Detect which cell encompasses the target text, then output its [X, Y] center coordinate. 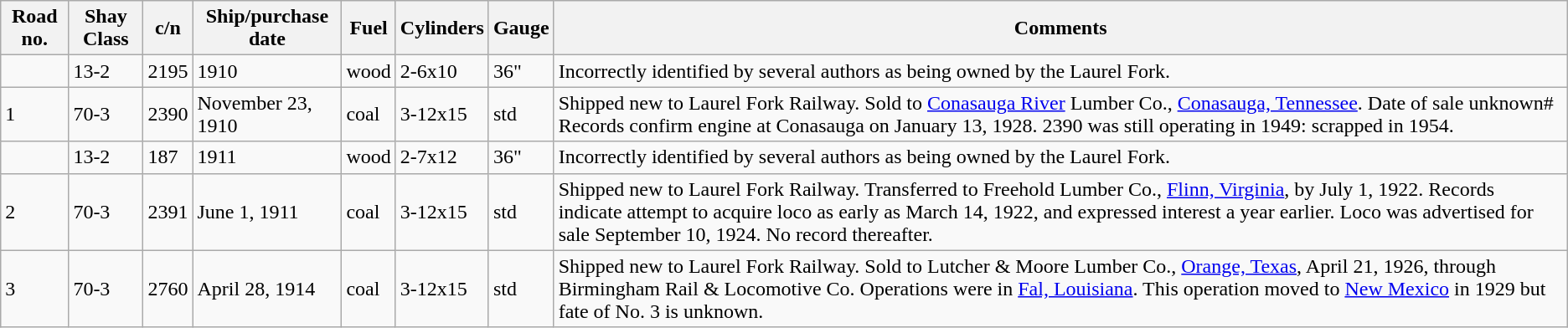
Ship/purchase date [267, 28]
2391 [168, 212]
November 23, 1910 [267, 114]
c/n [168, 28]
Shay Class [106, 28]
1 [35, 114]
Road no. [35, 28]
2 [35, 212]
187 [168, 157]
1911 [267, 157]
2195 [168, 71]
2-7x12 [442, 157]
June 1, 1911 [267, 212]
Cylinders [442, 28]
Gauge [521, 28]
2390 [168, 114]
April 28, 1914 [267, 289]
2760 [168, 289]
Fuel [369, 28]
3 [35, 289]
1910 [267, 71]
Comments [1060, 28]
2-6x10 [442, 71]
